For the text-containing cell, return its midpoint in (x, y) coordinate format. 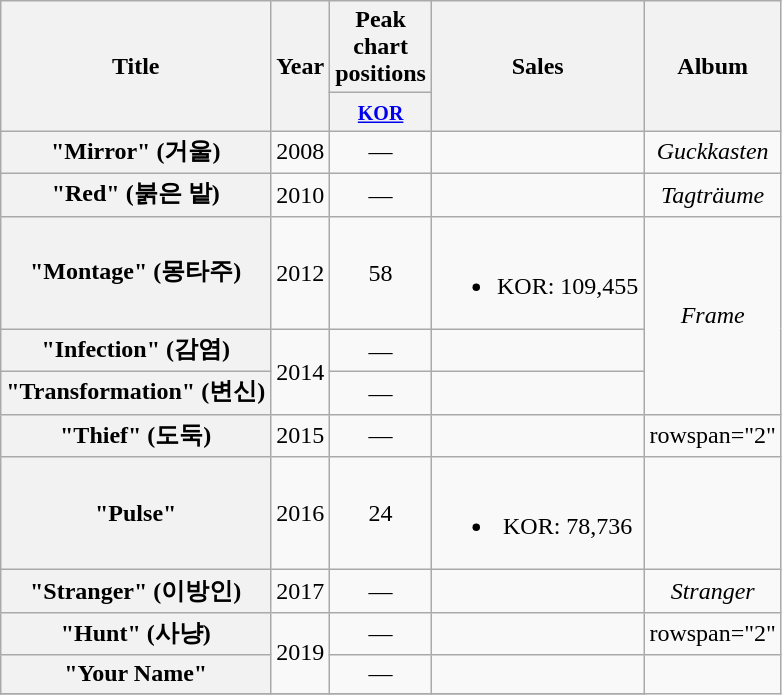
2010 (300, 194)
KOR (381, 112)
Tagträume (713, 194)
2017 (300, 592)
"Stranger" (이방인) (136, 592)
Year (300, 66)
24 (381, 514)
"Thief" (도둑) (136, 436)
2019 (300, 652)
Guckkasten (713, 152)
58 (381, 272)
2016 (300, 514)
"Pulse" (136, 514)
KOR: 109,455 (537, 272)
KOR: 78,736 (537, 514)
2012 (300, 272)
"Your Name" (136, 674)
Stranger (713, 592)
2015 (300, 436)
"Red" (붉은 밭) (136, 194)
"Transformation" (변신) (136, 394)
Album (713, 66)
Frame (713, 315)
"Montage" (몽타주) (136, 272)
"Mirror" (거울) (136, 152)
2008 (300, 152)
2014 (300, 372)
"Infection" (감염) (136, 350)
Sales (537, 66)
Title (136, 66)
"Hunt" (사냥) (136, 634)
Peak chart positions (381, 47)
